Pinpoint the cell where the given text exists, returning its (X, Y) midpoint coordinate. 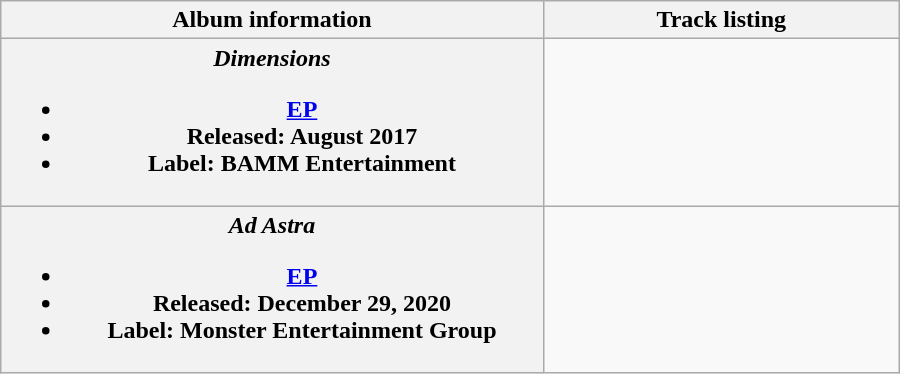
Track listing (721, 20)
DimensionsEPReleased: August 2017Label: BAMM Entertainment (272, 122)
Album information (272, 20)
Ad AstraEPReleased: December 29, 2020Label: Monster Entertainment Group (272, 290)
